Provide the (x, y) coordinate of the cell's center where the given text is located.  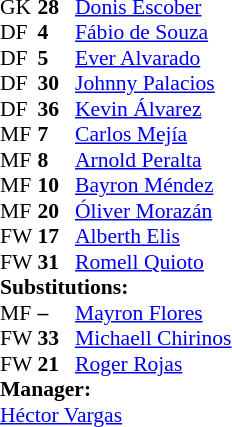
Bayron Méndez (153, 185)
33 (57, 339)
Roger Rojas (153, 364)
20 (57, 211)
5 (57, 58)
4 (57, 33)
Ever Alvarado (153, 58)
10 (57, 185)
Johnny Palacios (153, 83)
Fábio de Souza (153, 33)
Kevin Álvarez (153, 109)
Manager: (116, 389)
– (57, 313)
Alberth Elis (153, 237)
Substitutions: (116, 287)
8 (57, 160)
Arnold Peralta (153, 160)
7 (57, 135)
36 (57, 109)
31 (57, 262)
Mayron Flores (153, 313)
Michaell Chirinos (153, 339)
21 (57, 364)
Carlos Mejía (153, 135)
Romell Quioto (153, 262)
30 (57, 83)
17 (57, 237)
Óliver Morazán (153, 211)
